Search for the cell housing the specified text and yield its (x, y) center coordinate. 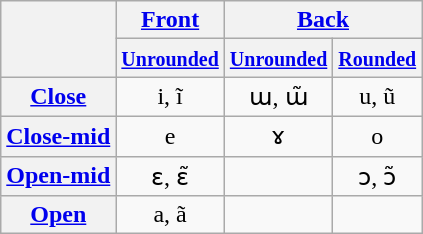
e (170, 136)
Front (170, 20)
i, ĩ (170, 97)
Open (58, 215)
ɛ, ɛ̃ (170, 176)
Close-mid (58, 136)
Open-mid (58, 176)
u, ũ (378, 97)
Close (58, 97)
o (378, 136)
Rounded (378, 58)
Back (322, 20)
ɤ (278, 136)
ɔ, ɔ̃ (378, 176)
ɯ, ɯ̃ (278, 97)
a, ã (170, 215)
